Determine the (x, y) coordinate at the center of the cell enclosing the given text.  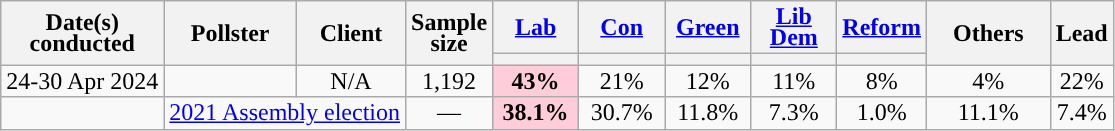
Samplesize (450, 33)
11.8% (708, 113)
22% (1082, 81)
38.1% (536, 113)
7.4% (1082, 113)
4% (989, 81)
Pollster (230, 33)
Date(s)conducted (82, 33)
11% (794, 81)
Con (622, 28)
21% (622, 81)
Others (989, 33)
12% (708, 81)
N/A (350, 81)
8% (882, 81)
43% (536, 81)
7.3% (794, 113)
1,192 (450, 81)
24-30 Apr 2024 (82, 81)
Lead (1082, 33)
30.7% (622, 113)
2021 Assembly election (285, 113)
Green (708, 28)
11.1% (989, 113)
1.0% (882, 113)
Client (350, 33)
— (450, 113)
Reform (882, 28)
Lib Dem (794, 28)
Lab (536, 28)
